Output the (X, Y) coordinate of the center of the cell containing the given text.  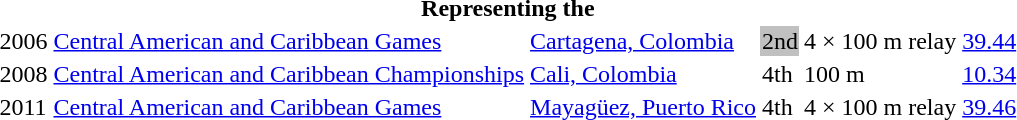
2nd (780, 41)
100 m (880, 74)
Cartagena, Colombia (644, 41)
4 × 100 m relay (880, 41)
4th (780, 74)
Central American and Caribbean Championships (289, 74)
Central American and Caribbean Games (289, 41)
Cali, Colombia (644, 74)
